Return the [x, y] coordinate for the center point of the cell that contains the specified text.  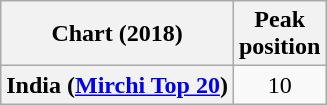
India (Mirchi Top 20) [118, 85]
Chart (2018) [118, 34]
Peakposition [279, 34]
10 [279, 85]
